Provide the (X, Y) coordinate of the cell's center where the given text is located.  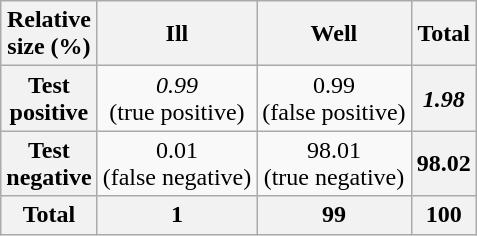
99 (334, 215)
100 (444, 215)
Testpositive (49, 98)
1.98 (444, 98)
Ill (177, 34)
Well (334, 34)
98.02 (444, 164)
1 (177, 215)
Testnegative (49, 164)
0.99(true positive) (177, 98)
98.01(true negative) (334, 164)
Relativesize (%) (49, 34)
0.99(false positive) (334, 98)
0.01(false negative) (177, 164)
